Locate the cell with the specified text and output its (x, y) center coordinate. 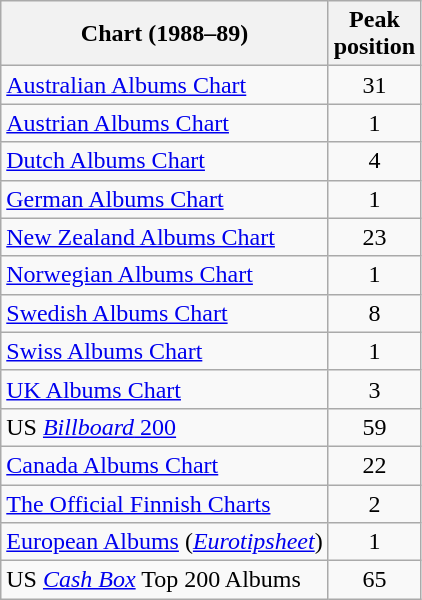
4 (374, 161)
Swiss Albums Chart (164, 351)
Austrian Albums Chart (164, 123)
UK Albums Chart (164, 389)
European Albums (Eurotipsheet) (164, 542)
Australian Albums Chart (164, 85)
22 (374, 465)
59 (374, 427)
Dutch Albums Chart (164, 161)
Swedish Albums Chart (164, 313)
New Zealand Albums Chart (164, 237)
German Albums Chart (164, 199)
31 (374, 85)
65 (374, 580)
2 (374, 503)
US Billboard 200 (164, 427)
23 (374, 237)
US Cash Box Top 200 Albums (164, 580)
Peakposition (374, 34)
3 (374, 389)
Chart (1988–89) (164, 34)
Norwegian Albums Chart (164, 275)
The Official Finnish Charts (164, 503)
Canada Albums Chart (164, 465)
8 (374, 313)
